Capture the cell that displays the provided text and extract its (x, y) central coordinate. 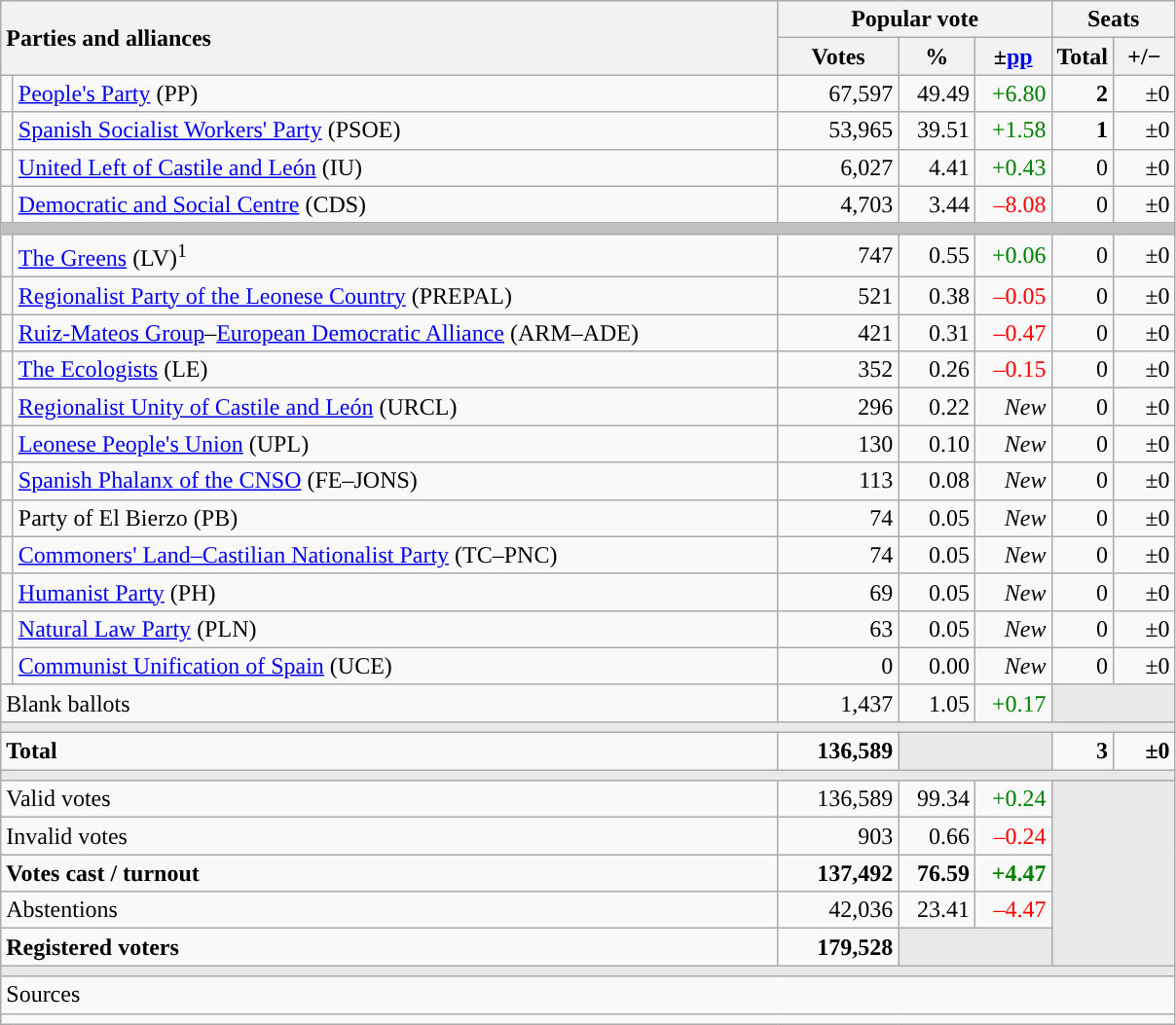
+4.47 (1012, 873)
0.31 (937, 333)
The Ecologists (LE) (395, 370)
3.44 (937, 204)
2 (1083, 93)
Invalid votes (389, 836)
1.05 (937, 703)
4,703 (838, 204)
99.34 (937, 799)
352 (838, 370)
67,597 (838, 93)
39.51 (937, 130)
Leonese People's Union (UPL) (395, 444)
0.10 (937, 444)
521 (838, 296)
±pp (1012, 56)
Abstentions (389, 910)
+0.06 (1012, 255)
179,528 (838, 947)
Commoners' Land–Castilian Nationalist Party (TC–PNC) (395, 555)
1 (1083, 130)
1,437 (838, 703)
0.66 (937, 836)
United Left of Castile and León (IU) (395, 167)
53,965 (838, 130)
+/− (1145, 56)
Sources (588, 995)
–0.24 (1012, 836)
Ruiz-Mateos Group–European Democratic Alliance (ARM–ADE) (395, 333)
0.00 (937, 666)
137,492 (838, 873)
3 (1083, 751)
296 (838, 407)
Blank ballots (389, 703)
% (937, 56)
421 (838, 333)
+1.58 (1012, 130)
–8.08 (1012, 204)
–0.05 (1012, 296)
Democratic and Social Centre (CDS) (395, 204)
Parties and alliances (389, 38)
The Greens (LV)1 (395, 255)
23.41 (937, 910)
Registered voters (389, 947)
Spanish Socialist Workers' Party (PSOE) (395, 130)
42,036 (838, 910)
0.26 (937, 370)
0.22 (937, 407)
76.59 (937, 873)
747 (838, 255)
Spanish Phalanx of the CNSO (FE–JONS) (395, 481)
903 (838, 836)
+0.17 (1012, 703)
Seats (1114, 19)
Votes (838, 56)
–4.47 (1012, 910)
0.55 (937, 255)
People's Party (PP) (395, 93)
–0.47 (1012, 333)
+6.80 (1012, 93)
4.41 (937, 167)
–0.15 (1012, 370)
69 (838, 592)
Regionalist Unity of Castile and León (URCL) (395, 407)
Humanist Party (PH) (395, 592)
Natural Law Party (PLN) (395, 629)
Votes cast / turnout (389, 873)
0.38 (937, 296)
49.49 (937, 93)
Party of El Bierzo (PB) (395, 518)
Regionalist Party of the Leonese Country (PREPAL) (395, 296)
130 (838, 444)
Valid votes (389, 799)
Popular vote (915, 19)
+0.43 (1012, 167)
+0.24 (1012, 799)
63 (838, 629)
0.08 (937, 481)
Communist Unification of Spain (UCE) (395, 666)
113 (838, 481)
6,027 (838, 167)
